Identify which cell holds the provided text, then report its (x, y) central coordinate. 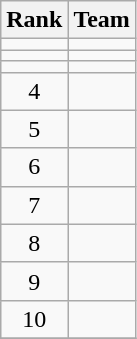
10 (34, 319)
Team (102, 20)
4 (34, 91)
9 (34, 281)
5 (34, 129)
7 (34, 205)
6 (34, 167)
8 (34, 243)
Rank (34, 20)
